Output the (X, Y) coordinate of the center of the cell containing the given text.  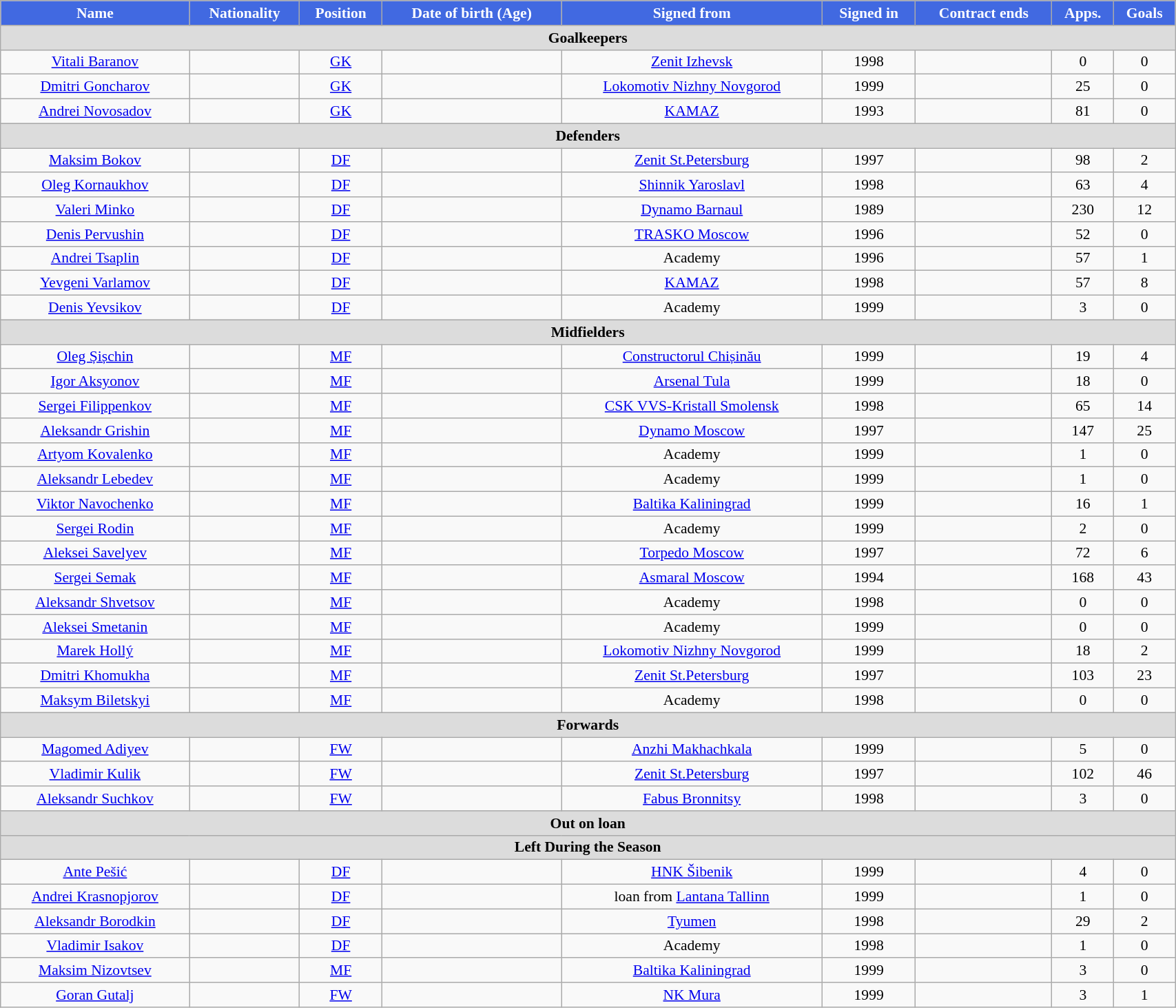
Signed in (868, 13)
1989 (868, 209)
Torpedo Moscow (692, 553)
Igor Aksyonov (95, 382)
Fabus Bronnitsy (692, 799)
Date of birth (Age) (471, 13)
Oleg Șișchin (95, 357)
Aleksei Smetanin (95, 627)
Dynamo Moscow (692, 431)
Sergei Rodin (95, 528)
TRASKO Moscow (692, 234)
81 (1083, 112)
Midfielders (588, 332)
NK Mura (692, 995)
98 (1083, 161)
5 (1083, 750)
Contract ends (984, 13)
Ante Pešić (95, 872)
Aleksei Savelyev (95, 553)
Aleksandr Suchkov (95, 799)
46 (1145, 774)
103 (1083, 676)
Valeri Minko (95, 209)
Yevgeni Varlamov (95, 283)
Aleksandr Shvetsov (95, 602)
Andrei Novosadov (95, 112)
29 (1083, 921)
Anzhi Makhachkala (692, 750)
147 (1083, 431)
Apps. (1083, 13)
Artyom Kovalenko (95, 455)
Zenit Izhevsk (692, 62)
Maksim Nizovtsev (95, 971)
Asmaral Moscow (692, 578)
12 (1145, 209)
Viktor Navochenko (95, 504)
1994 (868, 578)
65 (1083, 406)
6 (1145, 553)
HNK Šibenik (692, 872)
1993 (868, 112)
72 (1083, 553)
Shinnik Yaroslavl (692, 185)
Denis Yevsikov (95, 308)
14 (1145, 406)
Oleg Kornaukhov (95, 185)
Goran Gutalj (95, 995)
43 (1145, 578)
Marek Hollý (95, 651)
23 (1145, 676)
Vitali Baranov (95, 62)
Position (340, 13)
230 (1083, 209)
16 (1083, 504)
Forwards (588, 725)
Aleksandr Lebedev (95, 480)
Andrei Tsaplin (95, 258)
loan from Lantana Tallinn (692, 897)
63 (1083, 185)
Out on loan (588, 823)
Name (95, 13)
Dynamo Barnaul (692, 209)
19 (1083, 357)
Dmitri Khomukha (95, 676)
102 (1083, 774)
Magomed Adiyev (95, 750)
Signed from (692, 13)
Dmitri Goncharov (95, 87)
Constructorul Chișinău (692, 357)
Aleksandr Grishin (95, 431)
8 (1145, 283)
Goals (1145, 13)
Defenders (588, 136)
Left During the Season (588, 847)
168 (1083, 578)
Vladimir Isakov (95, 946)
Goalkeepers (588, 38)
52 (1083, 234)
Nationality (245, 13)
Aleksandr Borodkin (95, 921)
CSK VVS-Kristall Smolensk (692, 406)
Tyumen (692, 921)
Sergei Semak (95, 578)
Denis Pervushin (95, 234)
Andrei Krasnopjorov (95, 897)
Sergei Filippenkov (95, 406)
Maksim Bokov (95, 161)
Vladimir Kulik (95, 774)
Maksym Biletskyi (95, 701)
Arsenal Tula (692, 382)
